Capture the cell that displays the provided text and extract its (X, Y) central coordinate. 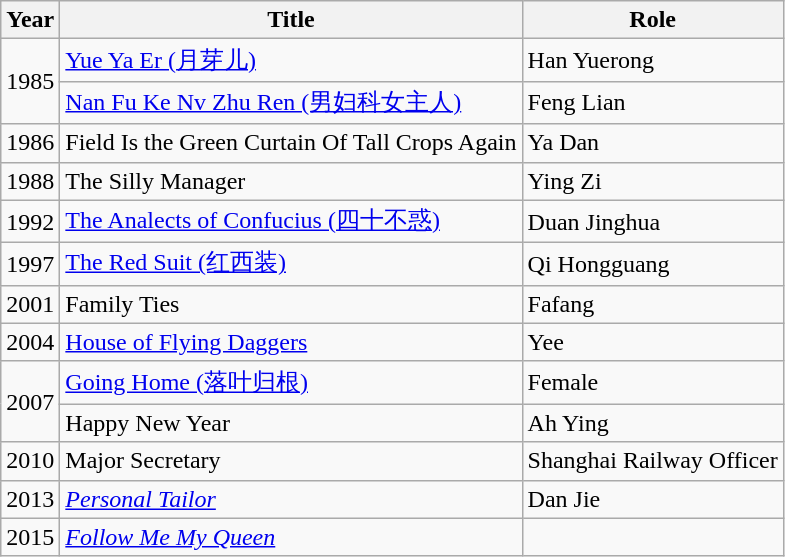
Duan Jinghua (652, 222)
2013 (30, 499)
2010 (30, 461)
1985 (30, 82)
Yee (652, 342)
1992 (30, 222)
1986 (30, 143)
Qi Hongguang (652, 264)
Dan Jie (652, 499)
Feng Lian (652, 102)
Personal Tailor (291, 499)
Fafang (652, 304)
Major Secretary (291, 461)
2004 (30, 342)
1997 (30, 264)
Shanghai Railway Officer (652, 461)
The Silly Manager (291, 181)
Family Ties (291, 304)
2007 (30, 402)
2015 (30, 537)
Ying Zi (652, 181)
2001 (30, 304)
Field Is the Green Curtain Of Tall Crops Again (291, 143)
The Red Suit (红西装) (291, 264)
Yue Ya Er (月芽儿) (291, 60)
Ya Dan (652, 143)
Title (291, 20)
1988 (30, 181)
Role (652, 20)
The Analects of Confucius (四十不惑) (291, 222)
Han Yuerong (652, 60)
Follow Me My Queen (291, 537)
Going Home (落叶归根) (291, 382)
Year (30, 20)
Female (652, 382)
House of Flying Daggers (291, 342)
Ah Ying (652, 423)
Happy New Year (291, 423)
Nan Fu Ke Nv Zhu Ren (男妇科女主人) (291, 102)
